Determine the (X, Y) coordinate at the center of the cell enclosing the given text.  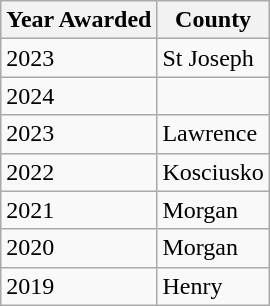
County (213, 20)
2021 (79, 210)
Lawrence (213, 134)
2022 (79, 172)
Henry (213, 286)
2024 (79, 96)
2020 (79, 248)
Year Awarded (79, 20)
St Joseph (213, 58)
2019 (79, 286)
Kosciusko (213, 172)
